Find where the given text appears and provide that cell's center as [x, y] coordinate. 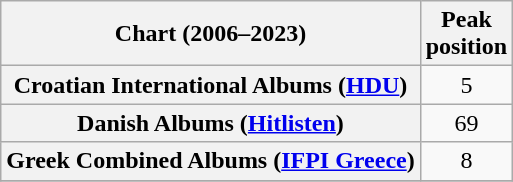
5 [466, 85]
Peakposition [466, 34]
8 [466, 161]
Croatian International Albums (HDU) [210, 85]
Danish Albums (Hitlisten) [210, 123]
Greek Combined Albums (IFPI Greece) [210, 161]
69 [466, 123]
Chart (2006–2023) [210, 34]
